Search for the cell housing the specified text and yield its [x, y] center coordinate. 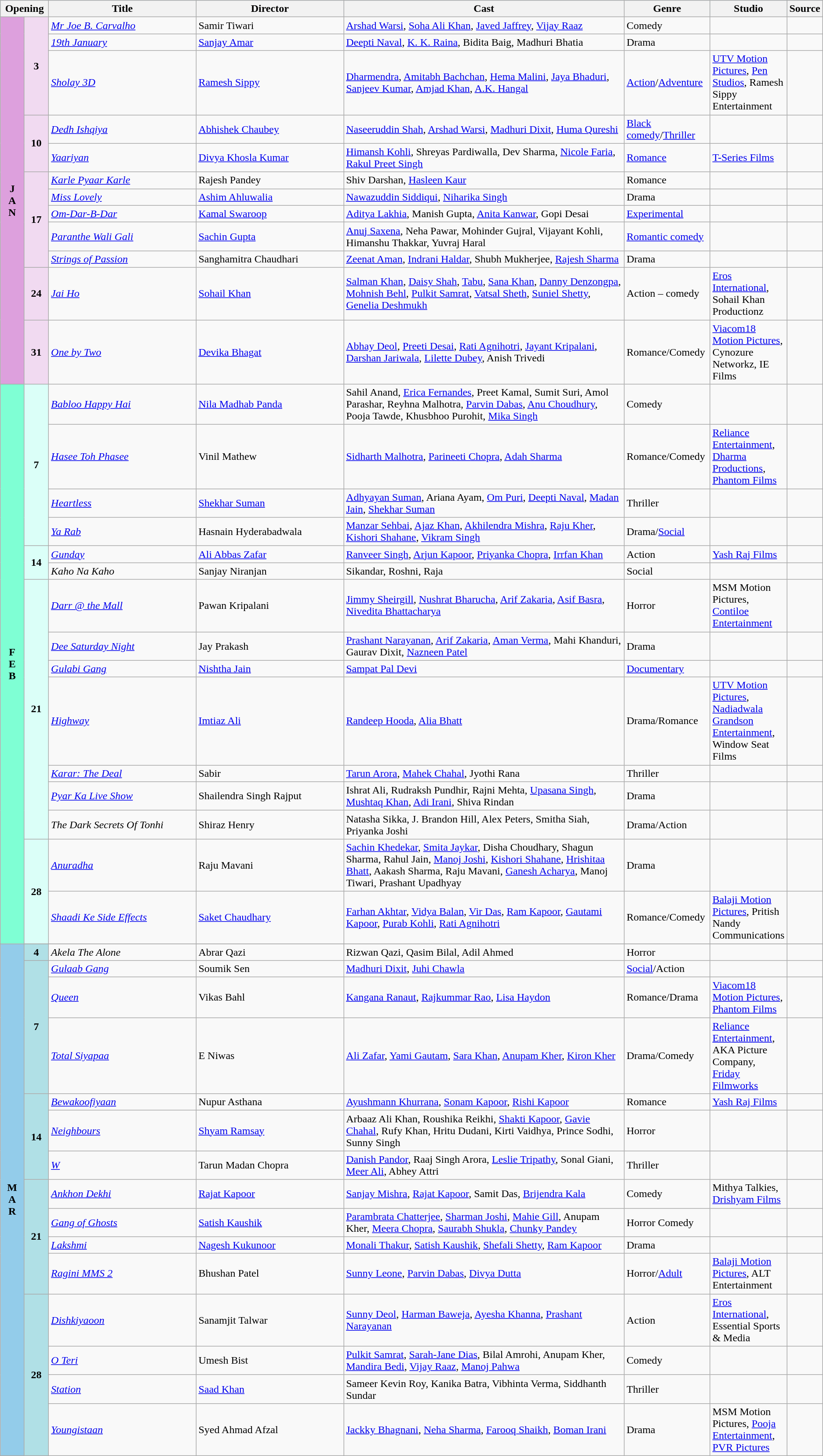
Shailendra Singh Rajput [270, 796]
The Dark Secrets Of Tonhi [122, 825]
Aditya Lakhia, Manish Gupta, Anita Kanwar, Gopi Desai [484, 214]
Kamal Swaroop [270, 214]
Opening [25, 9]
Randeep Hooda, Alia Bhatt [484, 721]
Himansh Kohli, Shreyas Pardiwalla, Dev Sharma, Nicole Faria, Rakul Preet Singh [484, 157]
Vikas Bahl [270, 997]
E Niwas [270, 1056]
Darr @ the Mall [122, 606]
Lakshmi [122, 1245]
UTV Motion Pictures, Nadiadwala Grandson Entertainment, Window Seat Films [748, 721]
Eros International, Essential Sports & Media [748, 1320]
Drama/Action [667, 825]
Paranthe Wali Gali [122, 237]
Action – comedy [667, 294]
Sabir [270, 773]
FEB [12, 664]
Shiraz Henry [270, 825]
Monali Thakur, Satish Kaushik, Shefali Shetty, Ram Kapoor [484, 1245]
Sunny Leone, Parvin Dabas, Divya Dutta [484, 1274]
Reliance Entertainment, Dharma Productions, Phantom Films [748, 457]
Abhay Deol, Preeti Desai, Rati Agnihotri, Jayant Kripalani, Darshan Jariwala, Lilette Dubey, Anish Trivedi [484, 352]
Divya Khosla Kumar [270, 157]
Zeenat Aman, Indrani Haldar, Shubh Mukherjee, Rajesh Sharma [484, 259]
Heartless [122, 503]
Anuradha [122, 865]
Sholay 3D [122, 83]
Adhyayan Suman, Ariana Ayam, Om Puri, Deepti Naval, Madan Jain, Shekhar Suman [484, 503]
Naseeruddin Shah, Arshad Warsi, Madhuri Dixit, Huma Qureshi [484, 129]
Viacom18 Motion Pictures, Phantom Films [748, 997]
Ayushmann Khurrana, Sonam Kapoor, Rishi Kapoor [484, 1102]
Gulabi Gang [122, 669]
Horror Comedy [667, 1222]
MAR [12, 1199]
Samir Tiwari [270, 25]
Jay Prakash [270, 646]
Gulaab Gang [122, 969]
Sunny Deol, Harman Baweja, Ayesha Khanna, Prashant Narayanan [484, 1320]
Viacom18 Motion Pictures, Cynozure Networkz, IE Films [748, 352]
Shyam Ramsay [270, 1131]
Sameer Kevin Roy, Kanika Batra, Vibhinta Verma, Siddhanth Sundar [484, 1389]
Akela The Alone [122, 952]
10 [36, 143]
Documentary [667, 669]
Eros International, Sohail Khan Productionz [748, 294]
Sanjay Amar [270, 42]
Ramesh Sippy [270, 83]
Social/Action [667, 969]
Jackky Bhagnani, Neha Sharma, Farooq Shaikh, Boman Irani [484, 1430]
Madhuri Dixit, Juhi Chawla [484, 969]
Shiv Darshan, Hasleen Kaur [484, 180]
UTV Motion Pictures, Pen Studios, Ramesh Sippy Entertainment [748, 83]
Pyar Ka Live Show [122, 796]
Sanamjit Talwar [270, 1320]
One by Two [122, 352]
Arshad Warsi, Soha Ali Khan, Javed Jaffrey, Vijay Raaz [484, 25]
Sohail Khan [270, 294]
Genre [667, 9]
Babloo Happy Hai [122, 404]
Source [805, 9]
Sikandar, Roshni, Raja [484, 571]
Social [667, 571]
Bhushan Patel [270, 1274]
Syed Ahmad Afzal [270, 1430]
Dee Saturday Night [122, 646]
Director [270, 9]
Nupur Asthana [270, 1102]
Natasha Sikka, J. Brandon Hill, Alex Peters, Smitha Siah, Priyanka Joshi [484, 825]
Satish Kaushik [270, 1222]
17 [36, 220]
Nagesh Kukunoor [270, 1245]
Salman Khan, Daisy Shah, Tabu, Sana Khan, Danny Denzongpa, Mohnish Behl, Pulkit Samrat, Vatsal Sheth, Suniel Shetty, Genelia Deshmukh [484, 294]
Action/Adventure [667, 83]
Sachin Gupta [270, 237]
Drama/Social [667, 532]
Drama/Comedy [667, 1056]
Sampat Pal Devi [484, 669]
O Teri [122, 1360]
Gang of Ghosts [122, 1222]
Om-Dar-B-Dar [122, 214]
Hasee Toh Phasee [122, 457]
Deepti Naval, K. K. Raina, Bidita Baig, Madhuri Bhatia [484, 42]
Ashim Ahluwalia [270, 197]
Abhishek Chaubey [270, 129]
Mithya Talkies, Drishyam Films [748, 1194]
Anuj Saxena, Neha Pawar, Mohinder Gujral, Vijayant Kohli, Himanshu Thakkar, Yuvraj Haral [484, 237]
Miss Lovely [122, 197]
Studio [748, 9]
T-Series Films [748, 157]
Saad Khan [270, 1389]
Ishrat Ali, Rudraksh Pundhir, Rajni Mehta, Upasana Singh, Mushtaq Khan, Adi Irani, Shiva Rindan [484, 796]
Abrar Qazi [270, 952]
Horror/Adult [667, 1274]
Raju Mavani [270, 865]
Sidharth Malhotra, Parineeti Chopra, Adah Sharma [484, 457]
Sanghamitra Chaudhari [270, 259]
Devika Bhagat [270, 352]
Dishkiyaoon [122, 1320]
Soumik Sen [270, 969]
Farhan Akhtar, Vidya Balan, Vir Das, Ram Kapoor, Gautami Kapoor, Purab Kohli, Rati Agnihotri [484, 917]
JAN [12, 200]
Dedh Ishqiya [122, 129]
Ranveer Singh, Arjun Kapoor, Priyanka Chopra, Irrfan Khan [484, 554]
Gunday [122, 554]
Ya Rab [122, 532]
Drama/Romance [667, 721]
Bewakoofiyaan [122, 1102]
19th January [122, 42]
Tarun Madan Chopra [270, 1165]
Jai Ho [122, 294]
Kangana Ranaut, Rajkummar Rao, Lisa Haydon [484, 997]
31 [36, 352]
Karar: The Deal [122, 773]
Station [122, 1389]
Pulkit Samrat, Sarah-Jane Dias, Bilal Amrohi, Anupam Kher, Mandira Bedi, Vijay Raaz, Manoj Pahwa [484, 1360]
MSM Motion Pictures, Contiloe Entertainment [748, 606]
Youngistaan [122, 1430]
Highway [122, 721]
Pawan Kripalani [270, 606]
MSM Motion Pictures, Pooja Entertainment, PVR Pictures [748, 1430]
Nawazuddin Siddiqui, Niharika Singh [484, 197]
Neighbours [122, 1131]
Manzar Sehbai, Ajaz Khan, Akhilendra Mishra, Raju Kher, Kishori Shahane, Vikram Singh [484, 532]
24 [36, 294]
Ankhon Dekhi [122, 1194]
Shekhar Suman [270, 503]
Dharmendra, Amitabh Bachchan, Hema Malini, Jaya Bhaduri, Sanjeev Kumar, Amjad Khan, A.K. Hangal [484, 83]
Nishtha Jain [270, 669]
Tarun Arora, Mahek Chahal, Jyothi Rana [484, 773]
Parambrata Chatterjee, Sharman Joshi, Mahie Gill, Anupam Kher, Meera Chopra, Saurabh Shukla, Chunky Pandey [484, 1222]
Saket Chaudhary [270, 917]
Total Siyapaa [122, 1056]
4 [36, 952]
Balaji Motion Pictures, Pritish Nandy Communications [748, 917]
Sanjay Mishra, Rajat Kapoor, Samit Das, Brijendra Kala [484, 1194]
Title [122, 9]
Prashant Narayanan, Arif Zakaria, Aman Verma, Mahi Khanduri, Gaurav Dixit, Nazneen Patel [484, 646]
Black comedy/Thriller [667, 129]
Balaji Motion Pictures, ALT Entertainment [748, 1274]
Arbaaz Ali Khan, Roushika Reikhi, Shakti Kapoor, Gavie Chahal, Rufy Khan, Hritu Dudani, Kirti Vaidhya, Prince Sodhi, Sunny Singh [484, 1131]
Romance/Drama [667, 997]
Sanjay Niranjan [270, 571]
Karle Pyaar Karle [122, 180]
Kaho Na Kaho [122, 571]
Hasnain Hyderabadwala [270, 532]
Rajat Kapoor [270, 1194]
Ali Abbas Zafar [270, 554]
Nila Madhab Panda [270, 404]
Rizwan Qazi, Qasim Bilal, Adil Ahmed [484, 952]
Queen [122, 997]
Imtiaz Ali [270, 721]
W [122, 1165]
Cast [484, 9]
Experimental [667, 214]
Ali Zafar, Yami Gautam, Sara Khan, Anupam Kher, Kiron Kher [484, 1056]
Shaadi Ke Side Effects [122, 917]
Yaariyan [122, 157]
Romantic comedy [667, 237]
Vinil Mathew [270, 457]
Jimmy Sheirgill, Nushrat Bharucha, Arif Zakaria, Asif Basra, Nivedita Bhattacharya [484, 606]
Danish Pandor, Raaj Singh Arora, Leslie Tripathy, Sonal Giani, Meer Ali, Abhey Attri [484, 1165]
Strings of Passion [122, 259]
Umesh Bist [270, 1360]
Mr Joe B. Carvalho [122, 25]
Reliance Entertainment, AKA Picture Company, Friday Filmworks [748, 1056]
Rajesh Pandey [270, 180]
Ragini MMS 2 [122, 1274]
3 [36, 66]
